Determine the (x, y) coordinate at the center of the cell enclosing the given text.  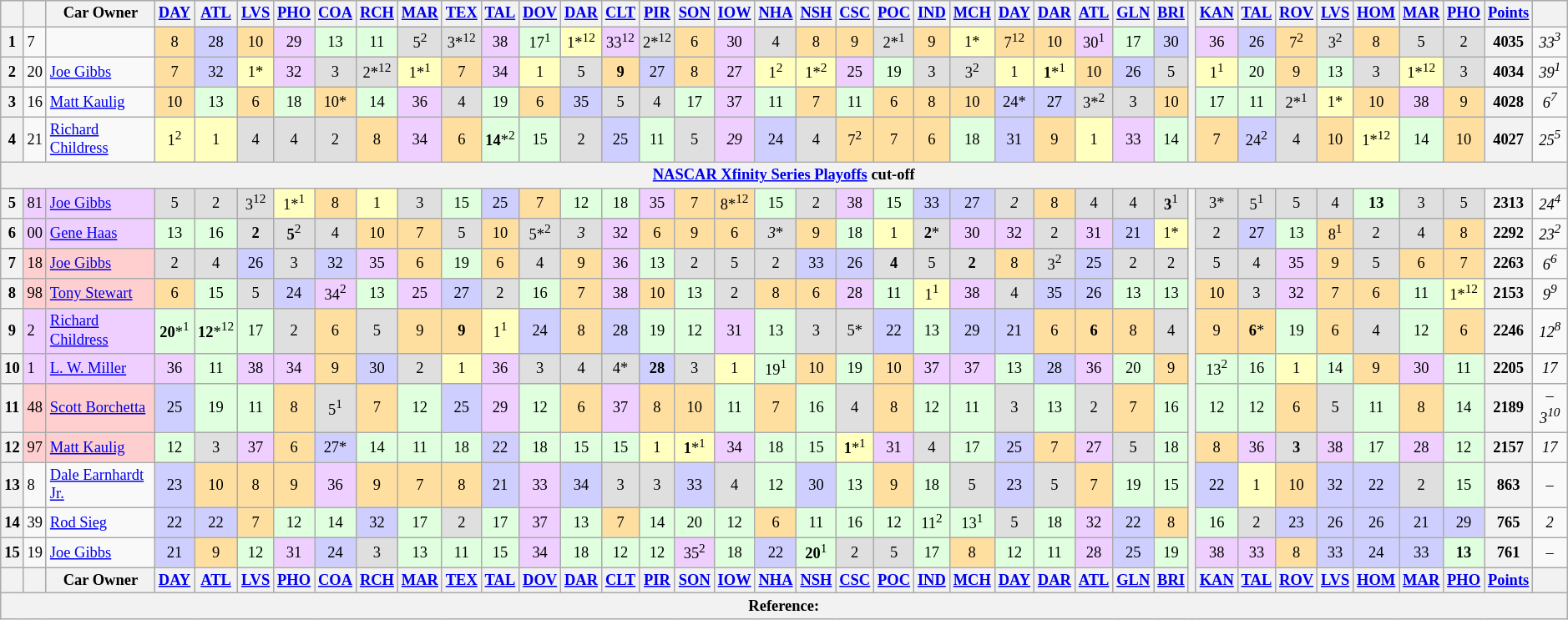
66 (1550, 264)
2246 (1509, 331)
2189 (1509, 408)
352 (695, 552)
27* (336, 447)
48 (35, 408)
301 (1094, 42)
8*12 (735, 204)
2205 (1509, 369)
20*1 (174, 331)
97 (35, 447)
171 (540, 42)
5* (855, 331)
4* (620, 369)
98 (35, 294)
14*2 (499, 139)
NASCAR Xfinity Series Playoffs cut-off (784, 175)
L. W. Miller (100, 369)
232 (1550, 234)
128 (1550, 331)
132 (1216, 369)
5*2 (540, 234)
4035 (1509, 42)
191 (776, 369)
39 (35, 522)
3*2 (1094, 102)
255 (1550, 139)
Tony Stewart (100, 294)
1*2 (817, 72)
244 (1550, 204)
112 (932, 522)
Gene Haas (100, 234)
2313 (1509, 204)
4034 (1509, 72)
242 (1256, 139)
10* (336, 102)
2292 (1509, 234)
99 (1550, 294)
Dale Earnhardt Jr. (100, 485)
4028 (1509, 102)
712 (1014, 42)
2157 (1509, 447)
2* (932, 234)
Rod Sieg (100, 522)
6* (1256, 331)
2153 (1509, 294)
761 (1509, 552)
24* (1014, 102)
391 (1550, 72)
2263 (1509, 264)
4027 (1509, 139)
Reference: (784, 606)
342 (336, 294)
333 (1550, 42)
–310 (1550, 408)
3*12 (461, 42)
Scott Borchetta (100, 408)
67 (1550, 102)
201 (817, 552)
863 (1509, 485)
131 (972, 522)
00 (35, 234)
312 (255, 204)
765 (1509, 522)
12*12 (216, 331)
3312 (620, 42)
